Detect which cell encompasses the target text, then output its [x, y] center coordinate. 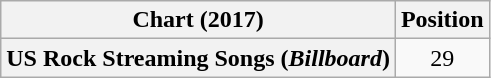
Chart (2017) [198, 20]
US Rock Streaming Songs (Billboard) [198, 58]
29 [442, 58]
Position [442, 20]
